Determine the (X, Y) coordinate at the center of the cell enclosing the given text.  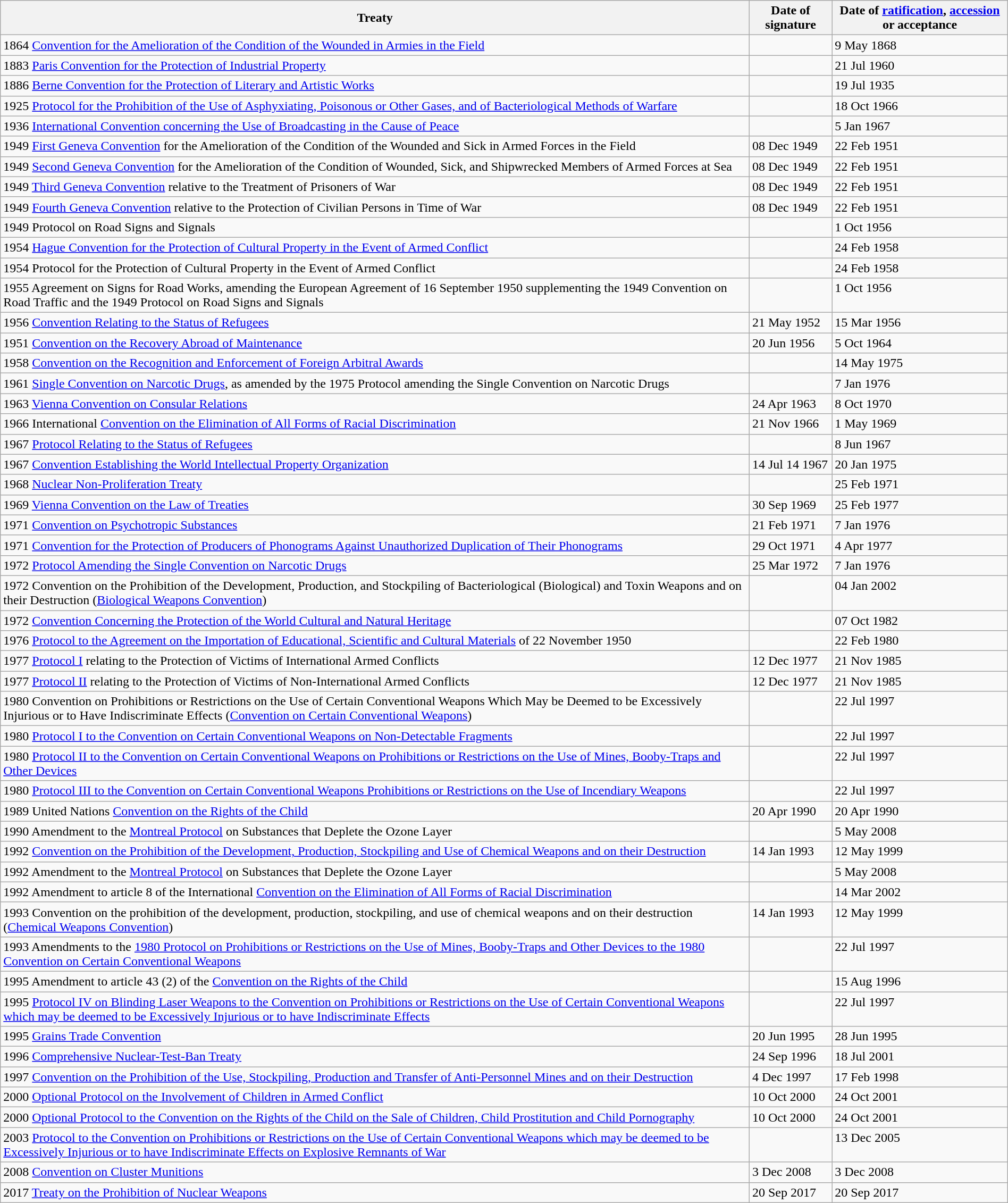
1949 Protocol on Road Signs and Signals (375, 227)
20 Jun 1995 (790, 1037)
1936 International Convention concerning the Use of Broadcasting in the Cause of Peace (375, 126)
1971 Convention for the Protection of Producers of Phonograms Against Unauthorized Duplication of Their Phonograms (375, 545)
25 Feb 1977 (920, 505)
4 Dec 1997 (790, 1077)
1992 Amendment to the Montreal Protocol on Substances that Deplete the Ozone Layer (375, 872)
21 Feb 1971 (790, 525)
22 Feb 1980 (920, 641)
1958 Convention on the Recognition and Enforcement of Foreign Arbitral Awards (375, 363)
1949 Third Geneva Convention relative to the Treatment of Prisoners of War (375, 187)
9 May 1868 (920, 45)
1954 Hague Convention for the Protection of Cultural Property in the Event of Armed Conflict (375, 247)
4 Apr 1977 (920, 545)
21 Jul 1960 (920, 65)
20 Jun 1956 (790, 343)
2000 Optional Protocol on the Involvement of Children in Armed Conflict (375, 1097)
1963 Vienna Convention on Consular Relations (375, 404)
1956 Convention Relating to the Status of Refugees (375, 323)
Date of signature (790, 18)
1995 Amendment to article 43 (2) of the Convention on the Rights of the Child (375, 981)
15 Mar 1956 (920, 323)
1977 Protocol II relating to the Protection of Victims of Non-International Armed Conflicts (375, 681)
19 Jul 1935 (920, 86)
24 Sep 1996 (790, 1057)
07 Oct 1982 (920, 621)
2008 Convention on Cluster Munitions (375, 1172)
25 Mar 1972 (790, 565)
1954 Protocol for the Protection of Cultural Property in the Event of Armed Conflict (375, 268)
1966 International Convention on the Elimination of All Forms of Racial Discrimination (375, 424)
1949 Fourth Geneva Convention relative to the Protection of Civilian Persons in Time of War (375, 207)
21 Nov 1966 (790, 424)
1967 Convention Establishing the World Intellectual Property Organization (375, 464)
1980 Protocol III to the Convention on Certain Conventional Weapons Prohibitions or Restrictions on the Use of Incendiary Weapons (375, 791)
28 Jun 1995 (920, 1037)
18 Jul 2001 (920, 1057)
1995 Grains Trade Convention (375, 1037)
30 Sep 1969 (790, 505)
17 Feb 1998 (920, 1077)
Treaty (375, 18)
04 Jan 2002 (920, 592)
2017 Treaty on the Prohibition of Nuclear Weapons (375, 1192)
2000 Optional Protocol to the Convention on the Rights of the Child on the Sale of Children, Child Prostitution and Child Pornography (375, 1117)
1864 Convention for the Amelioration of the Condition of the Wounded in Armies in the Field (375, 45)
1925 Protocol for the Prohibition of the Use of Asphyxiating, Poisonous or Other Gases, and of Bacteriological Methods of Warfare (375, 106)
15 Aug 1996 (920, 981)
1883 Paris Convention for the Protection of Industrial Property (375, 65)
14 Jul 14 1967 (790, 464)
1886 Berne Convention for the Protection of Literary and Artistic Works (375, 86)
Date of ratification, accession or acceptance (920, 18)
1989 United Nations Convention on the Rights of the Child (375, 811)
1980 Protocol I to the Convention on Certain Conventional Weapons on Non-Detectable Fragments (375, 736)
1992 Amendment to article 8 of the International Convention on the Elimination of All Forms of Racial Discrimination (375, 892)
25 Feb 1971 (920, 484)
1976 Protocol to the Agreement on the Importation of Educational, Scientific and Cultural Materials of 22 November 1950 (375, 641)
1949 First Geneva Convention for the Amelioration of the Condition of the Wounded and Sick in Armed Forces in the Field (375, 146)
1968 Nuclear Non-Proliferation Treaty (375, 484)
1996 Comprehensive Nuclear-Test-Ban Treaty (375, 1057)
14 May 1975 (920, 363)
8 Oct 1970 (920, 404)
1 May 1969 (920, 424)
5 Oct 1964 (920, 343)
20 Jan 1975 (920, 464)
1997 Convention on the Prohibition of the Use, Stockpiling, Production and Transfer of Anti-Personnel Mines and on their Destruction (375, 1077)
1990 Amendment to the Montreal Protocol on Substances that Deplete the Ozone Layer (375, 831)
24 Apr 1963 (790, 404)
1972 Protocol Amending the Single Convention on Narcotic Drugs (375, 565)
1969 Vienna Convention on the Law of Treaties (375, 505)
29 Oct 1971 (790, 545)
1972 Convention Concerning the Protection of the World Cultural and Natural Heritage (375, 621)
13 Dec 2005 (920, 1144)
18 Oct 1966 (920, 106)
1980 Protocol II to the Convention on Certain Conventional Weapons on Prohibitions or Restrictions on the Use of Mines, Booby-Traps and Other Devices (375, 764)
1961 Single Convention on Narcotic Drugs, as amended by the 1975 Protocol amending the Single Convention on Narcotic Drugs (375, 383)
1949 Second Geneva Convention for the Amelioration of the Condition of Wounded, Sick, and Shipwrecked Members of Armed Forces at Sea (375, 166)
8 Jun 1967 (920, 444)
1951 Convention on the Recovery Abroad of Maintenance (375, 343)
21 May 1952 (790, 323)
14 Mar 2002 (920, 892)
1971 Convention on Psychotropic Substances (375, 525)
5 Jan 1967 (920, 126)
1967 Protocol Relating to the Status of Refugees (375, 444)
1992 Convention on the Prohibition of the Development, Production, Stockpiling and Use of Chemical Weapons and on their Destruction (375, 851)
1977 Protocol I relating to the Protection of Victims of International Armed Conflicts (375, 661)
